For the text-containing cell, return its midpoint in (X, Y) coordinate format. 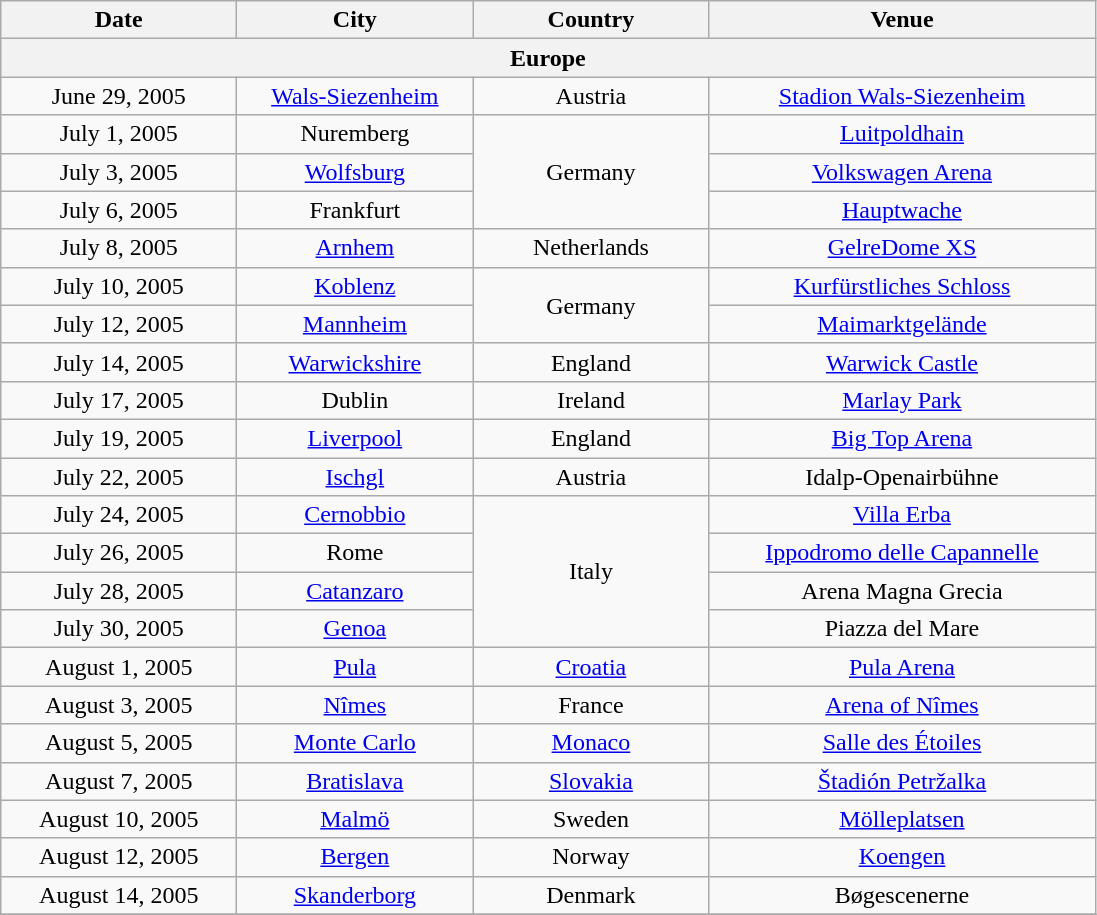
Warwickshire (355, 362)
Salle des Étoiles (902, 743)
August 3, 2005 (119, 705)
Monaco (591, 743)
July 10, 2005 (119, 286)
Wolfsburg (355, 172)
Malmö (355, 819)
Frankfurt (355, 210)
Bøgescenerne (902, 895)
June 29, 2005 (119, 96)
Stadion Wals-Siezenheim (902, 96)
August 7, 2005 (119, 781)
August 1, 2005 (119, 667)
August 12, 2005 (119, 857)
Sweden (591, 819)
August 14, 2005 (119, 895)
Hauptwache (902, 210)
Liverpool (355, 438)
Croatia (591, 667)
Nîmes (355, 705)
Catanzaro (355, 591)
July 12, 2005 (119, 324)
Skanderborg (355, 895)
July 1, 2005 (119, 134)
Koblenz (355, 286)
Cernobbio (355, 515)
Idalp-Openairbühne (902, 477)
July 17, 2005 (119, 400)
Denmark (591, 895)
GelreDome XS (902, 248)
Bergen (355, 857)
Netherlands (591, 248)
July 22, 2005 (119, 477)
July 24, 2005 (119, 515)
August 10, 2005 (119, 819)
July 6, 2005 (119, 210)
Bratislava (355, 781)
Warwick Castle (902, 362)
Venue (902, 20)
Mölleplatsen (902, 819)
August 5, 2005 (119, 743)
Štadión Petržalka (902, 781)
Arena Magna Grecia (902, 591)
Ischgl (355, 477)
Monte Carlo (355, 743)
July 30, 2005 (119, 629)
Ireland (591, 400)
Date (119, 20)
Volkswagen Arena (902, 172)
Marlay Park (902, 400)
Nuremberg (355, 134)
Genoa (355, 629)
France (591, 705)
Arnhem (355, 248)
Dublin (355, 400)
July 8, 2005 (119, 248)
Luitpoldhain (902, 134)
Wals-Siezenheim (355, 96)
Arena of Nîmes (902, 705)
Piazza del Mare (902, 629)
Maimarktgelände (902, 324)
July 28, 2005 (119, 591)
City (355, 20)
July 19, 2005 (119, 438)
Country (591, 20)
July 26, 2005 (119, 553)
Slovakia (591, 781)
July 14, 2005 (119, 362)
Big Top Arena (902, 438)
Europe (548, 58)
Pula (355, 667)
Pula Arena (902, 667)
July 3, 2005 (119, 172)
Rome (355, 553)
Kurfürstliches Schloss (902, 286)
Italy (591, 572)
Koengen (902, 857)
Norway (591, 857)
Villa Erba (902, 515)
Ippodromo delle Capannelle (902, 553)
Mannheim (355, 324)
